Pinpoint the cell where the given text exists, returning its [x, y] midpoint coordinate. 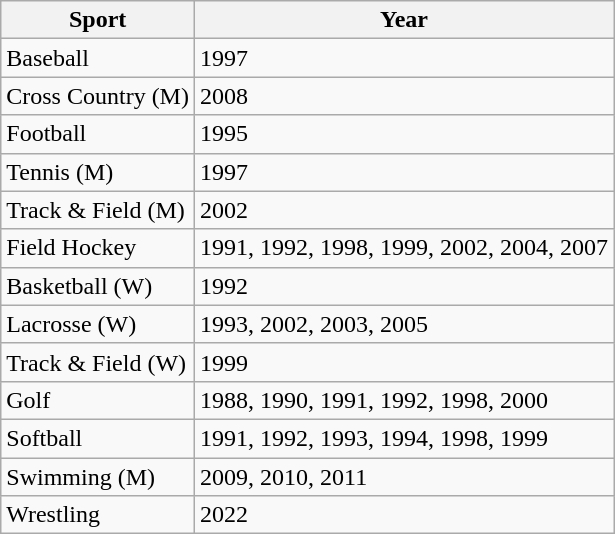
Football [98, 134]
2022 [404, 515]
1988, 1990, 1991, 1992, 1998, 2000 [404, 400]
Tennis (M) [98, 172]
Baseball [98, 58]
Track & Field (M) [98, 210]
Wrestling [98, 515]
Swimming (M) [98, 477]
Golf [98, 400]
1999 [404, 362]
Track & Field (W) [98, 362]
1991, 1992, 1993, 1994, 1998, 1999 [404, 438]
Year [404, 20]
2002 [404, 210]
1992 [404, 286]
1991, 1992, 1998, 1999, 2002, 2004, 2007 [404, 248]
Basketball (W) [98, 286]
Lacrosse (W) [98, 324]
Field Hockey [98, 248]
Cross Country (M) [98, 96]
Softball [98, 438]
Sport [98, 20]
2008 [404, 96]
1993, 2002, 2003, 2005 [404, 324]
1995 [404, 134]
2009, 2010, 2011 [404, 477]
